Pinpoint the cell where the given text exists, returning its [X, Y] midpoint coordinate. 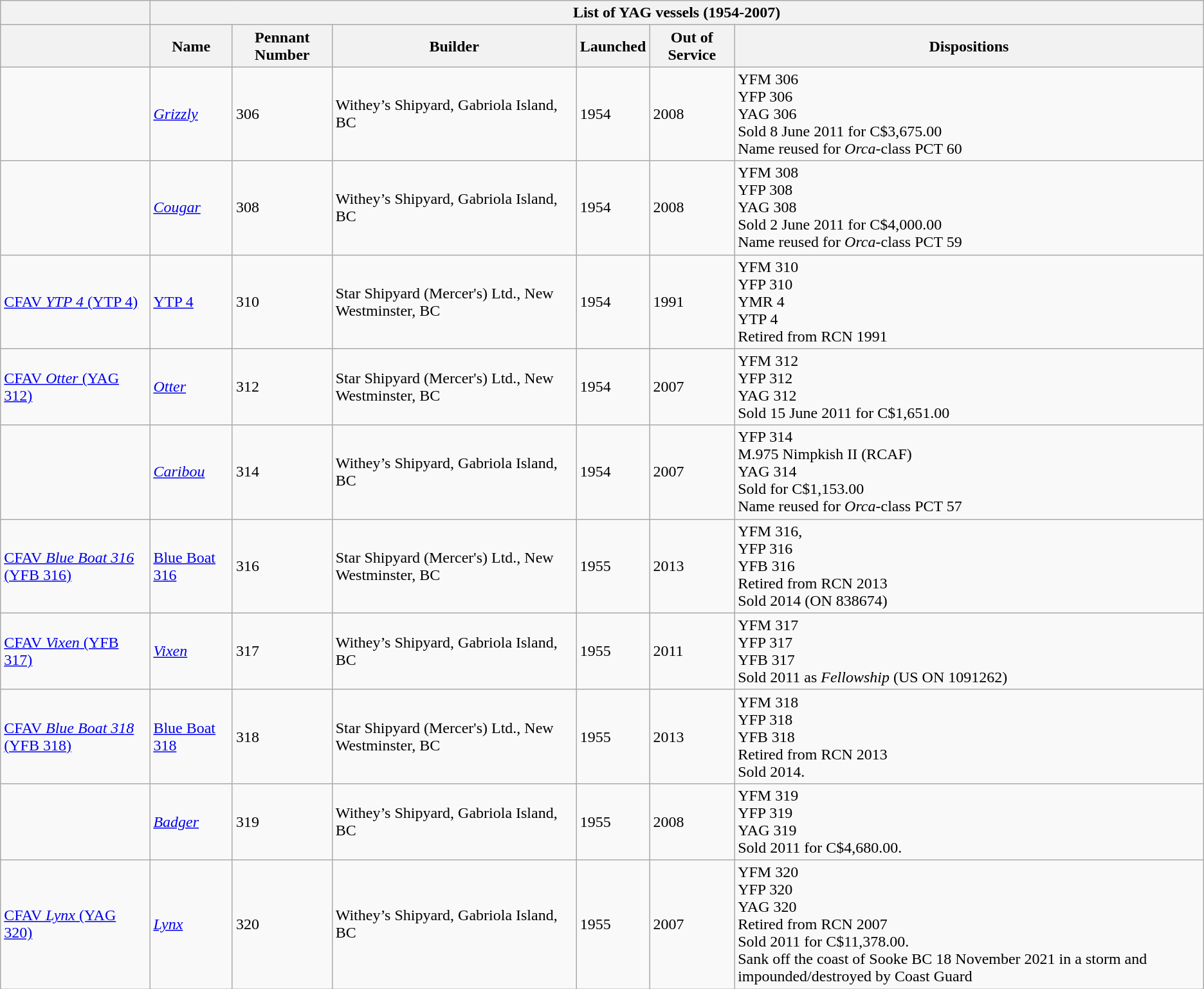
1991 [692, 302]
Blue Boat 318 [192, 736]
312 [282, 387]
314 [282, 472]
Otter [192, 387]
2011 [692, 651]
CFAV Vixen (YFB 317) [75, 651]
319 [282, 822]
YFM 319YFP 319YAG 319Sold 2011 for C$4,680.00. [969, 822]
Pennant Number [282, 46]
Dispositions [969, 46]
YFM 316,YFP 316YFB 316Retired from RCN 2013Sold 2014 (ON 838674) [969, 566]
Lynx [192, 924]
320 [282, 924]
CFAV Blue Boat 316 (YFB 316) [75, 566]
CFAV YTP 4 (YTP 4) [75, 302]
308 [282, 208]
310 [282, 302]
Caribou [192, 472]
List of YAG vessels (1954-2007) [677, 13]
YFM 317YFP 317YFB 317Sold 2011 as Fellowship (US ON 1091262) [969, 651]
Grizzly [192, 114]
YFM 318YFP 318YFB 318Retired from RCN 2013Sold 2014. [969, 736]
YFP 314M.975 Nimpkish II (RCAF)YAG 314Sold for C$1,153.00Name reused for Orca-class PCT 57 [969, 472]
CFAV Blue Boat 318 (YFB 318) [75, 736]
316 [282, 566]
Out of Service [692, 46]
Cougar [192, 208]
306 [282, 114]
YTP 4 [192, 302]
Badger [192, 822]
YFM 312YFP 312YAG 312Sold 15 June 2011 for C$1,651.00 [969, 387]
Name [192, 46]
YFM 308YFP 308YAG 308Sold 2 June 2011 for C$4,000.00Name reused for Orca-class PCT 59 [969, 208]
CFAV Lynx (YAG 320) [75, 924]
CFAV Otter (YAG 312) [75, 387]
318 [282, 736]
YFM 310YFP 310YMR 4YTP 4Retired from RCN 1991 [969, 302]
317 [282, 651]
Vixen [192, 651]
Blue Boat 316 [192, 566]
Builder [454, 46]
YFM 306YFP 306YAG 306Sold 8 June 2011 for C$3,675.00Name reused for Orca-class PCT 60 [969, 114]
Launched [613, 46]
